Output the (X, Y) coordinate of the center of the cell containing the given text.  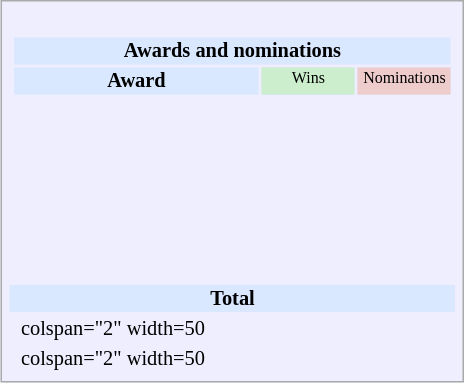
Nominations (404, 80)
Awards and nominations (232, 50)
Awards and nominations Award Wins Nominations (233, 146)
Award (136, 80)
Wins (308, 80)
Total (233, 298)
